Output the [X, Y] coordinate of the center of the cell containing the given text.  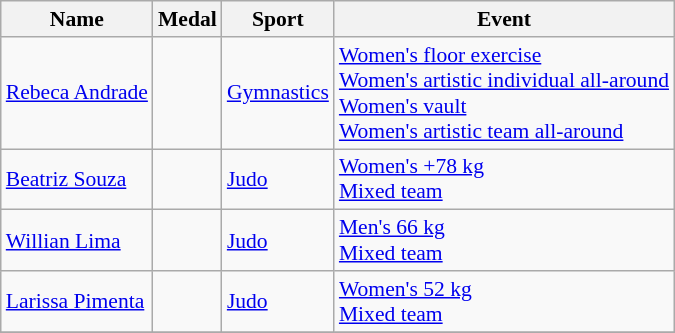
Beatriz Souza [77, 180]
Willian Lima [77, 240]
Event [504, 19]
Medal [188, 19]
Women's 52 kgMixed team [504, 302]
Name [77, 19]
Gymnastics [278, 93]
Women's +78 kgMixed team [504, 180]
Women's floor exerciseWomen's artistic individual all-aroundWomen's vaultWomen's artistic team all-around [504, 93]
Larissa Pimenta [77, 302]
Men's 66 kgMixed team [504, 240]
Sport [278, 19]
Rebeca Andrade [77, 93]
